Determine the (x, y) coordinate at the center of the cell enclosing the given text.  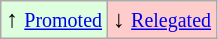
↑ Promoted (54, 20)
↓ Relegated (162, 20)
